From the cell containing the given text, extract its center point as (X, Y) coordinate. 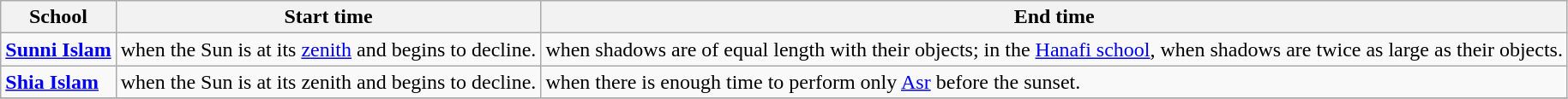
when there is enough time to perform only Asr before the sunset. (1054, 82)
School (58, 17)
Start time (328, 17)
Sunni Islam (58, 49)
when shadows are of equal length with their objects; in the Hanafi school, when shadows are twice as large as their objects. (1054, 49)
End time (1054, 17)
Shia Islam (58, 82)
